Return (X, Y) of the center of cell containing provided text 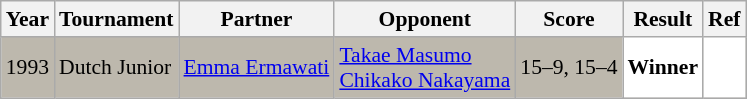
Partner (257, 19)
Year (28, 19)
Emma Ermawati (257, 68)
Opponent (424, 19)
Ref (724, 19)
15–9, 15–4 (568, 68)
Dutch Junior (116, 68)
Takae Masumo Chikako Nakayama (424, 68)
Winner (664, 68)
Tournament (116, 19)
Result (664, 19)
1993 (28, 68)
Score (568, 19)
